Return (X, Y) of the center of cell containing provided text 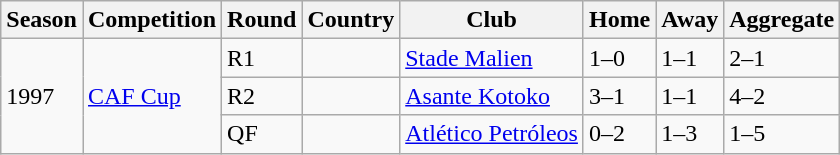
1–3 (690, 134)
0–2 (619, 134)
Club (492, 20)
Round (262, 20)
Stade Malien (492, 58)
Country (351, 20)
Away (690, 20)
QF (262, 134)
3–1 (619, 96)
1–5 (782, 134)
R1 (262, 58)
CAF Cup (152, 96)
Competition (152, 20)
Season (42, 20)
Atlético Petróleos (492, 134)
1–0 (619, 58)
2–1 (782, 58)
Asante Kotoko (492, 96)
Home (619, 20)
1997 (42, 96)
R2 (262, 96)
Aggregate (782, 20)
4–2 (782, 96)
